Detect which cell encompasses the target text, then output its [X, Y] center coordinate. 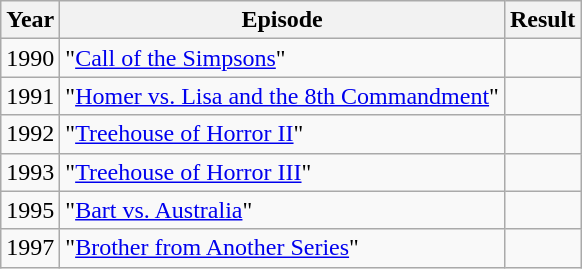
1991 [30, 96]
Result [542, 20]
1992 [30, 134]
1990 [30, 58]
1995 [30, 210]
"Call of the Simpsons" [282, 58]
1993 [30, 172]
1997 [30, 248]
"Treehouse of Horror II" [282, 134]
"Bart vs. Australia" [282, 210]
Year [30, 20]
Episode [282, 20]
"Homer vs. Lisa and the 8th Commandment" [282, 96]
"Treehouse of Horror III" [282, 172]
"Brother from Another Series" [282, 248]
